Search for the cell housing the specified text and yield its [X, Y] center coordinate. 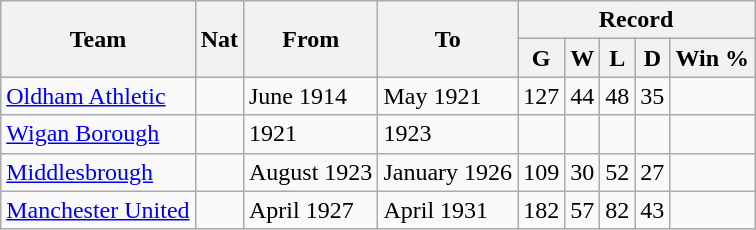
G [542, 58]
June 1914 [310, 96]
Team [98, 39]
Record [636, 20]
52 [618, 172]
April 1927 [310, 210]
30 [582, 172]
57 [582, 210]
August 1923 [310, 172]
127 [542, 96]
1921 [310, 134]
January 1926 [448, 172]
From [310, 39]
109 [542, 172]
May 1921 [448, 96]
Oldham Athletic [98, 96]
W [582, 58]
43 [652, 210]
Win % [712, 58]
Middlesbrough [98, 172]
L [618, 58]
44 [582, 96]
Manchester United [98, 210]
April 1931 [448, 210]
27 [652, 172]
35 [652, 96]
182 [542, 210]
48 [618, 96]
D [652, 58]
To [448, 39]
Wigan Borough [98, 134]
1923 [448, 134]
Nat [219, 39]
82 [618, 210]
